Scan for the cell matching the given text and deliver its [X, Y] coordinate at center. 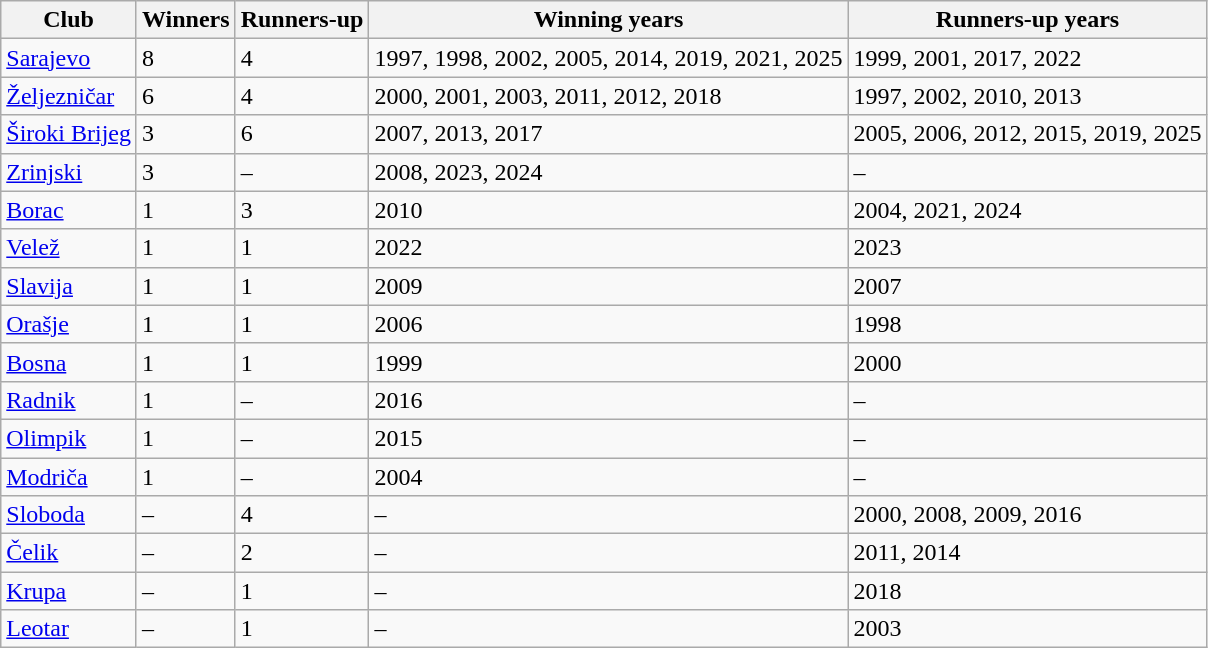
1997, 1998, 2002, 2005, 2014, 2019, 2021, 2025 [608, 58]
Club [69, 20]
Olimpik [69, 438]
2010 [608, 210]
2007 [1028, 286]
Winners [186, 20]
2009 [608, 286]
Winning years [608, 20]
2006 [608, 324]
Runners-up [302, 20]
Zrinjski [69, 172]
1997, 2002, 2010, 2013 [1028, 96]
2023 [1028, 248]
Velež [69, 248]
2000, 2008, 2009, 2016 [1028, 515]
Slavija [69, 286]
2003 [1028, 629]
Borac [69, 210]
2004 [608, 477]
2008, 2023, 2024 [608, 172]
1999 [608, 362]
8 [186, 58]
Bosna [69, 362]
2005, 2006, 2012, 2015, 2019, 2025 [1028, 134]
2004, 2021, 2024 [1028, 210]
2015 [608, 438]
2000 [1028, 362]
Sloboda [69, 515]
2016 [608, 400]
1998 [1028, 324]
Modriča [69, 477]
Krupa [69, 591]
Runners-up years [1028, 20]
2007, 2013, 2017 [608, 134]
Široki Brijeg [69, 134]
2022 [608, 248]
2011, 2014 [1028, 553]
2000, 2001, 2003, 2011, 2012, 2018 [608, 96]
2018 [1028, 591]
Željezničar [69, 96]
Radnik [69, 400]
Leotar [69, 629]
Sarajevo [69, 58]
2 [302, 553]
1999, 2001, 2017, 2022 [1028, 58]
Čelik [69, 553]
Orašje [69, 324]
